Search for the cell housing the specified text and yield its (X, Y) center coordinate. 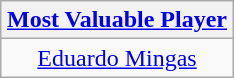
Eduardo Mingas (116, 58)
Most Valuable Player (116, 20)
